Identify which cell holds the provided text, then report its (X, Y) central coordinate. 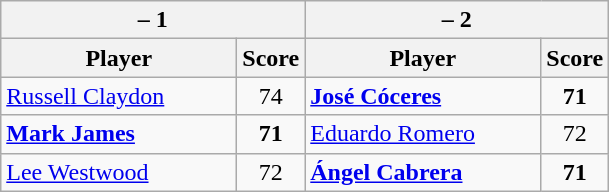
– 2 (457, 20)
– 1 (153, 20)
Ángel Cabrera (423, 172)
74 (271, 96)
Russell Claydon (119, 96)
Mark James (119, 134)
Eduardo Romero (423, 134)
Lee Westwood (119, 172)
José Cóceres (423, 96)
